Extract the (X, Y) coordinate from the center of the cell holding the provided text.  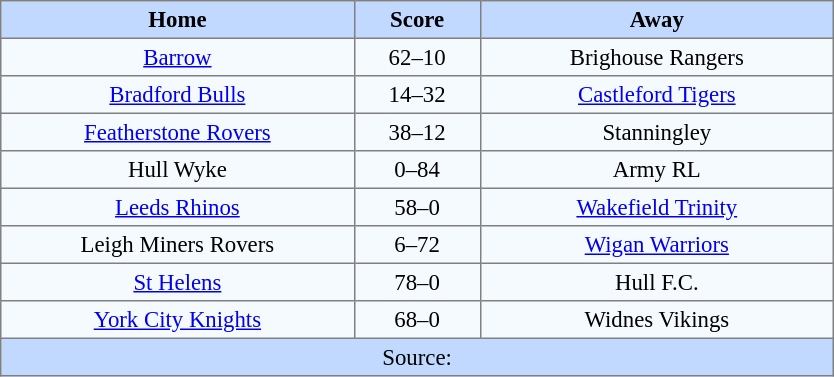
Source: (418, 357)
6–72 (417, 245)
Score (417, 20)
Wakefield Trinity (656, 207)
Hull Wyke (178, 170)
Featherstone Rovers (178, 132)
78–0 (417, 282)
Stanningley (656, 132)
14–32 (417, 95)
Leigh Miners Rovers (178, 245)
68–0 (417, 320)
38–12 (417, 132)
Wigan Warriors (656, 245)
York City Knights (178, 320)
St Helens (178, 282)
Leeds Rhinos (178, 207)
Widnes Vikings (656, 320)
Bradford Bulls (178, 95)
Brighouse Rangers (656, 57)
58–0 (417, 207)
62–10 (417, 57)
Army RL (656, 170)
Home (178, 20)
0–84 (417, 170)
Away (656, 20)
Hull F.C. (656, 282)
Castleford Tigers (656, 95)
Barrow (178, 57)
